Scan for the cell matching the given text and deliver its [X, Y] coordinate at center. 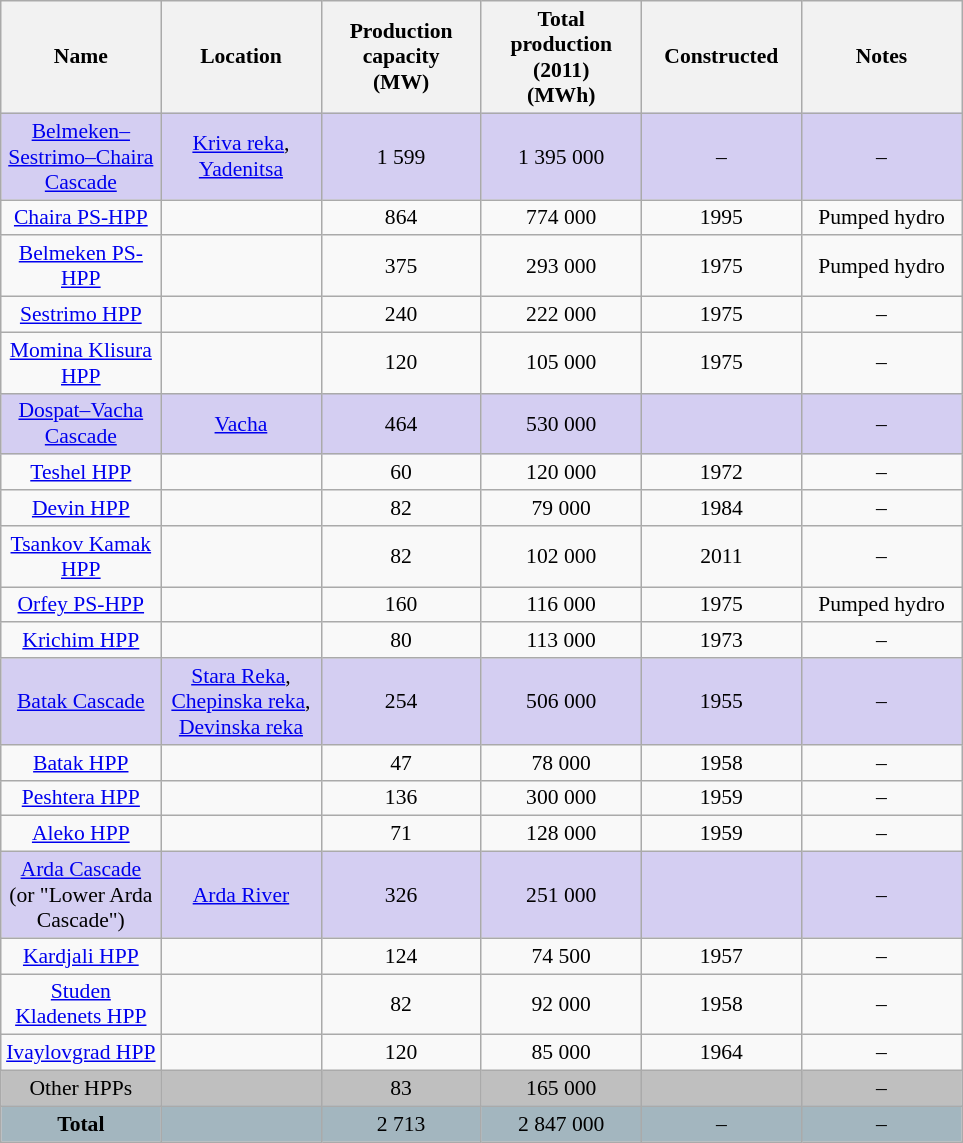
1 599 [401, 156]
1995 [721, 218]
Tsankov Kamak HPP [81, 556]
Momina Klisura HPP [81, 362]
Krichim HPP [81, 641]
Batak HPP [81, 763]
60 [401, 473]
Aleko HPP [81, 834]
Vacha [241, 424]
251 000 [561, 896]
222 000 [561, 315]
Devin HPP [81, 508]
254 [401, 702]
120 000 [561, 473]
Arda Cascade (or "Lower Arda Cascade") [81, 896]
Arda River [241, 896]
1955 [721, 702]
Notes [881, 57]
83 [401, 1089]
Belmeken PS-HPP [81, 266]
Name [81, 57]
293 000 [561, 266]
2 847 000 [561, 1124]
Studen Kladenets HPP [81, 1004]
Location [241, 57]
864 [401, 218]
Orfey PS-HPP [81, 605]
Kriva reka, Yadenitsa [241, 156]
136 [401, 798]
Kardjali HPP [81, 956]
124 [401, 956]
Sestrimo HPP [81, 315]
506 000 [561, 702]
1957 [721, 956]
2011 [721, 556]
240 [401, 315]
128 000 [561, 834]
1973 [721, 641]
Stara Reka, Chepinska reka, Devinska reka [241, 702]
Batak Cascade [81, 702]
1964 [721, 1053]
78 000 [561, 763]
326 [401, 896]
464 [401, 424]
1984 [721, 508]
79 000 [561, 508]
Production capacity(MW) [401, 57]
80 [401, 641]
160 [401, 605]
530 000 [561, 424]
85 000 [561, 1053]
Other HPPs [81, 1089]
47 [401, 763]
Dospat–Vacha Cascade [81, 424]
Belmeken–Sestrimo–Chaira Cascade [81, 156]
165 000 [561, 1089]
Teshel HPP [81, 473]
92 000 [561, 1004]
1 395 000 [561, 156]
375 [401, 266]
774 000 [561, 218]
2 713 [401, 1124]
105 000 [561, 362]
Total [81, 1124]
116 000 [561, 605]
Chaira PS-HPP [81, 218]
74 500 [561, 956]
Peshtera HPP [81, 798]
Constructed [721, 57]
300 000 [561, 798]
Total production (2011)(MWh) [561, 57]
102 000 [561, 556]
Ivaylovgrad HPP [81, 1053]
113 000 [561, 641]
1972 [721, 473]
71 [401, 834]
